Pinpoint the cell where the given text exists, returning its [X, Y] midpoint coordinate. 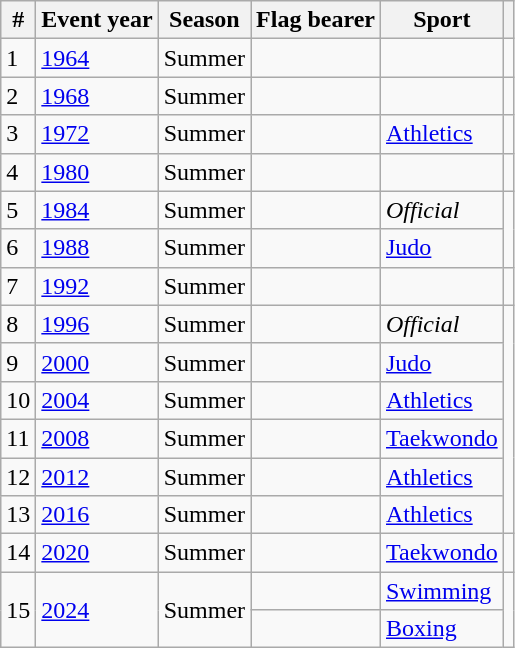
2024 [97, 610]
2008 [97, 438]
3 [18, 134]
11 [18, 438]
13 [18, 515]
1964 [97, 58]
9 [18, 362]
2012 [97, 477]
Flag bearer [316, 20]
1980 [97, 172]
# [18, 20]
1988 [97, 248]
Swimming [442, 591]
Event year [97, 20]
2016 [97, 515]
1968 [97, 96]
2 [18, 96]
Season [204, 20]
Boxing [442, 629]
7 [18, 286]
2004 [97, 400]
1 [18, 58]
10 [18, 400]
8 [18, 324]
1992 [97, 286]
4 [18, 172]
14 [18, 553]
6 [18, 248]
2000 [97, 362]
12 [18, 477]
1984 [97, 210]
Sport [442, 20]
2020 [97, 553]
1996 [97, 324]
15 [18, 610]
1972 [97, 134]
5 [18, 210]
